Determine the (x, y) coordinate at the center of the cell enclosing the given text.  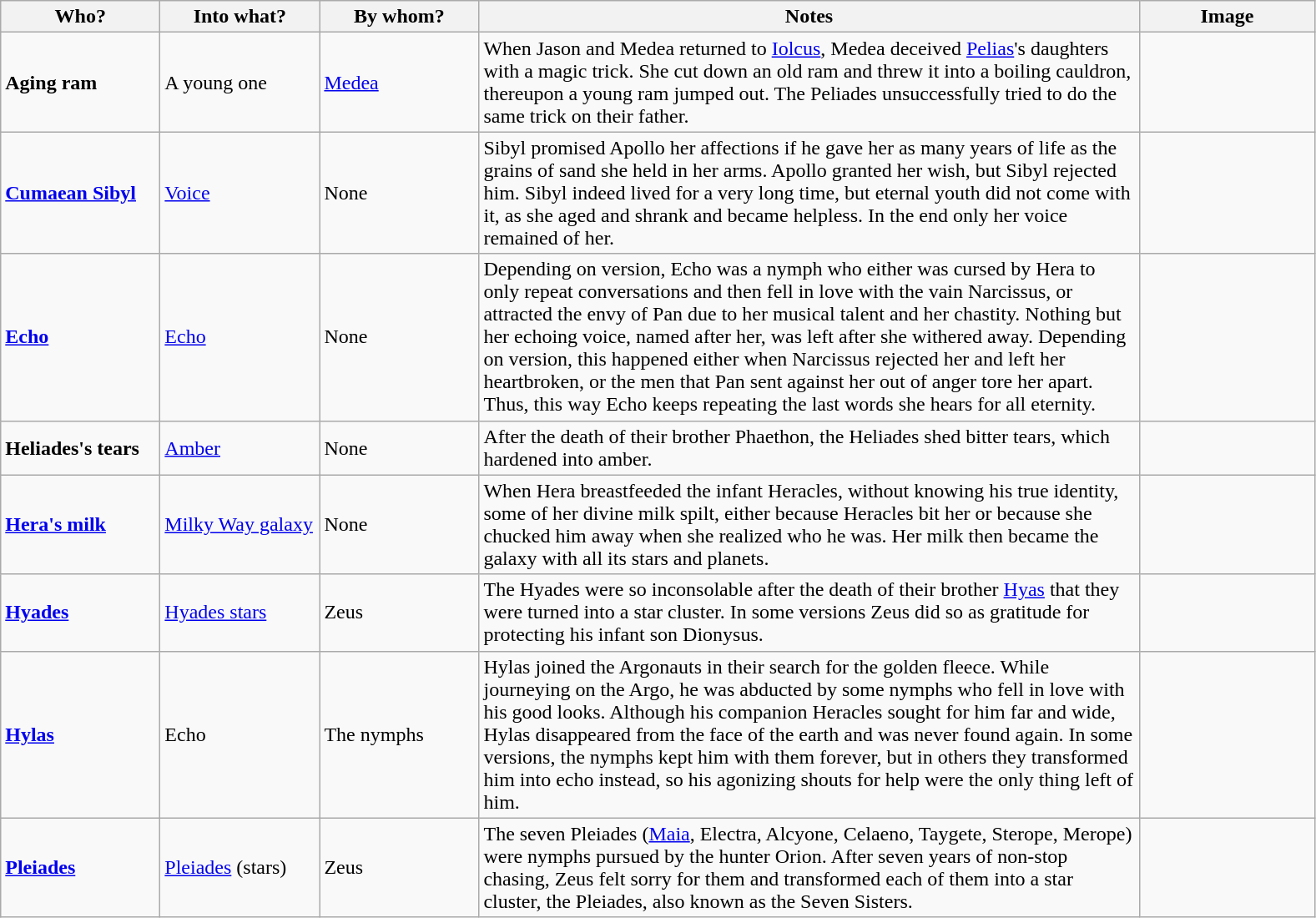
Image (1227, 17)
Notes (809, 17)
Hera's milk (80, 524)
Pleiades (stars) (240, 868)
By whom? (399, 17)
Milky Way galaxy (240, 524)
Amber (240, 447)
Pleiades (80, 868)
After the death of their brother Phaethon, the Heliades shed bitter tears, which hardened into amber. (809, 447)
Heliades's tears (80, 447)
Hyades (80, 613)
Aging ram (80, 82)
Voice (240, 193)
Hylas (80, 734)
The nymphs (399, 734)
A young one (240, 82)
Who? (80, 17)
Hyades stars (240, 613)
Into what? (240, 17)
Cumaean Sibyl (80, 193)
Medea (399, 82)
